Pinpoint the cell where the given text exists, returning its (X, Y) midpoint coordinate. 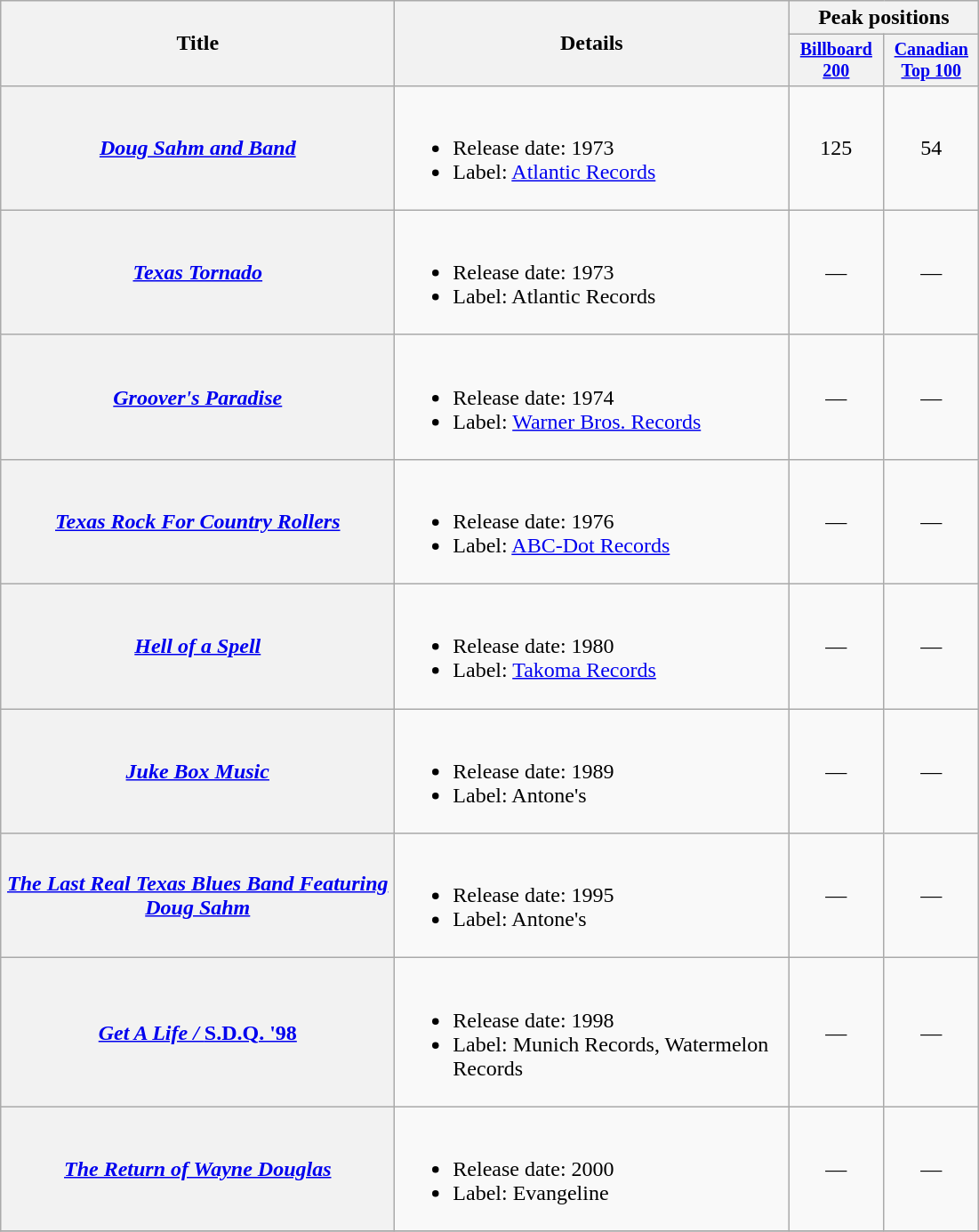
Texas Tornado (197, 272)
Release date: 1995Label: Antone's (592, 896)
Release date: 1976Label: ABC-Dot Records (592, 521)
Release date: 1989Label: Antone's (592, 771)
Details (592, 44)
Hell of a Spell (197, 647)
Peak positions (884, 18)
Release date: 1998Label: Munich Records, Watermelon Records (592, 1032)
125 (836, 148)
The Return of Wayne Douglas (197, 1169)
Release date: 2000Label: Evangeline (592, 1169)
Juke Box Music (197, 771)
Title (197, 44)
Billboard 200 (836, 60)
Groover's Paradise (197, 397)
Release date: 1980Label: Takoma Records (592, 647)
Canadian Top 100 (932, 60)
Doug Sahm and Band (197, 148)
54 (932, 148)
Get A Life / S.D.Q. '98 (197, 1032)
Release date: 1974Label: Warner Bros. Records (592, 397)
The Last Real Texas Blues Band Featuring Doug Sahm (197, 896)
Texas Rock For Country Rollers (197, 521)
